From the cell containing the given text, extract its center point as (X, Y) coordinate. 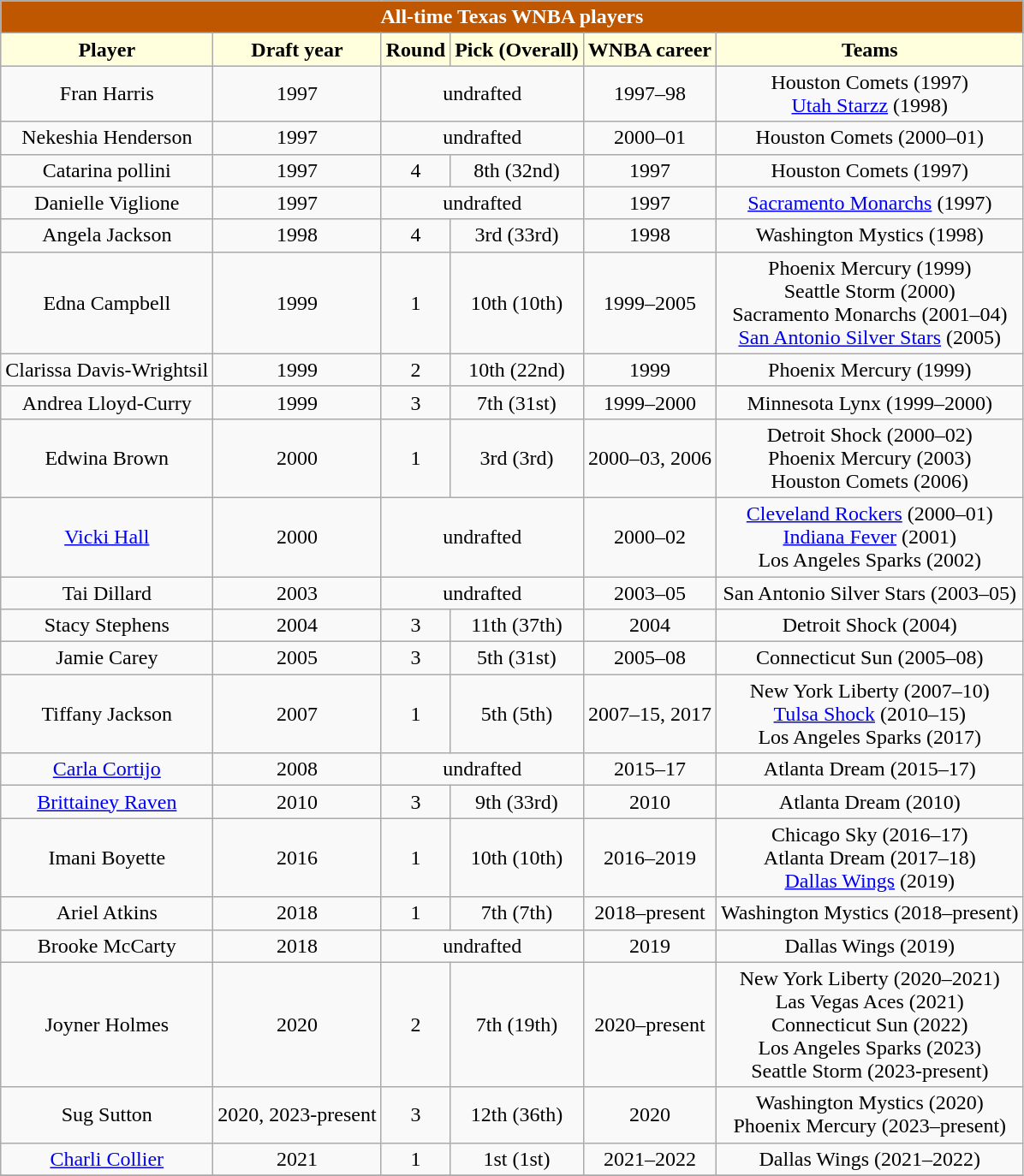
Draft year (297, 50)
Andrea Lloyd-Curry (107, 402)
Vicki Hall (107, 537)
Washington Mystics (2020)Phoenix Mercury (2023–present) (870, 1114)
2018–present (649, 913)
Charli Collier (107, 1159)
2019 (649, 946)
New York Liberty (2020–2021)Las Vegas Aces (2021)Connecticut Sun (2022)Los Angeles Sparks (2023)Seattle Storm (2023-present) (870, 1025)
2015–17 (649, 769)
Edwina Brown (107, 458)
2000–01 (649, 138)
Round (415, 50)
Houston Comets (1997) (870, 170)
Tai Dillard (107, 593)
2005–08 (649, 658)
Danielle Viglione (107, 203)
Tiffany Jackson (107, 714)
Ariel Atkins (107, 913)
2008 (297, 769)
2021 (297, 1159)
WNBA career (649, 50)
2020–present (649, 1025)
Washington Mystics (2018–present) (870, 913)
All-time Texas WNBA players (512, 17)
San Antonio Silver Stars (2003–05) (870, 593)
Stacy Stephens (107, 626)
5th (31st) (517, 658)
Angela Jackson (107, 235)
Carla Cortijo (107, 769)
7th (7th) (517, 913)
9th (33rd) (517, 802)
Chicago Sky (2016–17)Atlanta Dream (2017–18)Dallas Wings (2019) (870, 858)
1999–2005 (649, 303)
Teams (870, 50)
2007–15, 2017 (649, 714)
Atlanta Dream (2015–17) (870, 769)
2000–03, 2006 (649, 458)
3rd (33rd) (517, 235)
Detroit Shock (2000–02)Phoenix Mercury (2003)Houston Comets (2006) (870, 458)
Brooke McCarty (107, 946)
Sacramento Monarchs (1997) (870, 203)
Cleveland Rockers (2000–01)Indiana Fever (2001)Los Angeles Sparks (2002) (870, 537)
Clarissa Davis-Wrightsil (107, 370)
New York Liberty (2007–10)Tulsa Shock (2010–15)Los Angeles Sparks (2017) (870, 714)
1997–98 (649, 94)
2003–05 (649, 593)
5th (5th) (517, 714)
Player (107, 50)
Sug Sutton (107, 1114)
2007 (297, 714)
Pick (Overall) (517, 50)
Dallas Wings (2021–2022) (870, 1159)
Connecticut Sun (2005–08) (870, 658)
2020, 2023-present (297, 1114)
Houston Comets (2000–01) (870, 138)
11th (37th) (517, 626)
3rd (3rd) (517, 458)
Dallas Wings (2019) (870, 946)
12th (36th) (517, 1114)
Imani Boyette (107, 858)
Brittainey Raven (107, 802)
Catarina pollini (107, 170)
Jamie Carey (107, 658)
Detroit Shock (2004) (870, 626)
1999–2000 (649, 402)
2005 (297, 658)
2003 (297, 593)
Joyner Holmes (107, 1025)
2016 (297, 858)
7th (19th) (517, 1025)
Atlanta Dream (2010) (870, 802)
Phoenix Mercury (1999)Seattle Storm (2000)Sacramento Monarchs (2001–04)San Antonio Silver Stars (2005) (870, 303)
Fran Harris (107, 94)
Edna Campbell (107, 303)
8th (32nd) (517, 170)
Washington Mystics (1998) (870, 235)
2021–2022 (649, 1159)
Minnesota Lynx (1999–2000) (870, 402)
2000–02 (649, 537)
2016–2019 (649, 858)
10th (22nd) (517, 370)
1st (1st) (517, 1159)
Phoenix Mercury (1999) (870, 370)
Nekeshia Henderson (107, 138)
Houston Comets (1997)Utah Starzz (1998) (870, 94)
7th (31st) (517, 402)
